From the cell containing the given text, extract its center point as [x, y] coordinate. 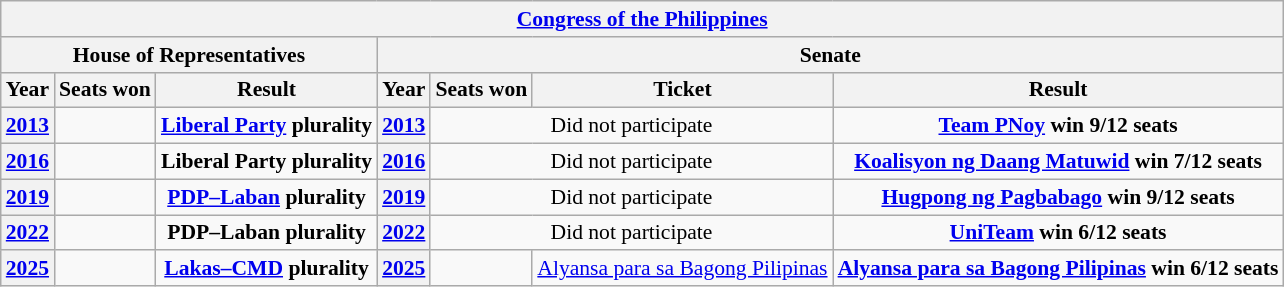
House of Representatives [189, 55]
Senate [830, 55]
Congress of the Philippines [642, 19]
Koalisyon ng Daang Matuwid win 7/12 seats [1058, 162]
UniTeam win 6/12 seats [1058, 233]
Team PNoy win 9/12 seats [1058, 126]
Hugpong ng Pagbabago win 9/12 seats [1058, 197]
Alyansa para sa Bagong Pilipinas win 6/12 seats [1058, 269]
Alyansa para sa Bagong Pilipinas [682, 269]
Ticket [682, 90]
Lakas–CMD plurality [266, 269]
